Determine the [x, y] coordinate at the center of the cell enclosing the given text.  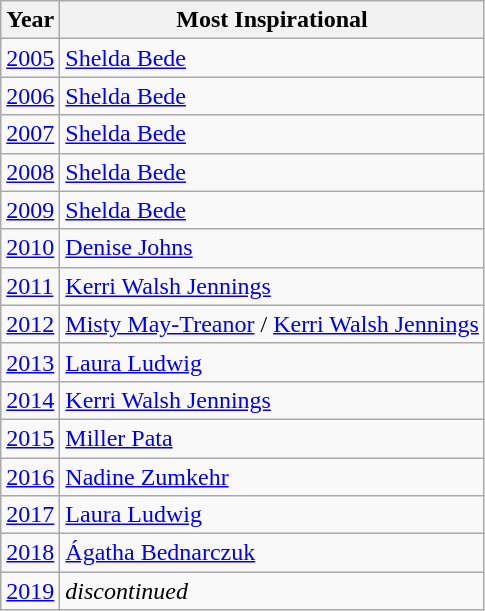
2009 [30, 210]
discontinued [272, 591]
Year [30, 20]
2005 [30, 58]
2014 [30, 400]
2013 [30, 362]
2017 [30, 515]
2019 [30, 591]
2006 [30, 96]
2012 [30, 324]
2015 [30, 438]
Ágatha Bednarczuk [272, 553]
2011 [30, 286]
2016 [30, 477]
Misty May-Treanor / Kerri Walsh Jennings [272, 324]
Most Inspirational [272, 20]
2010 [30, 248]
2007 [30, 134]
2008 [30, 172]
Denise Johns [272, 248]
Miller Pata [272, 438]
2018 [30, 553]
Nadine Zumkehr [272, 477]
